Extract the (X, Y) coordinate from the center of the cell holding the provided text.  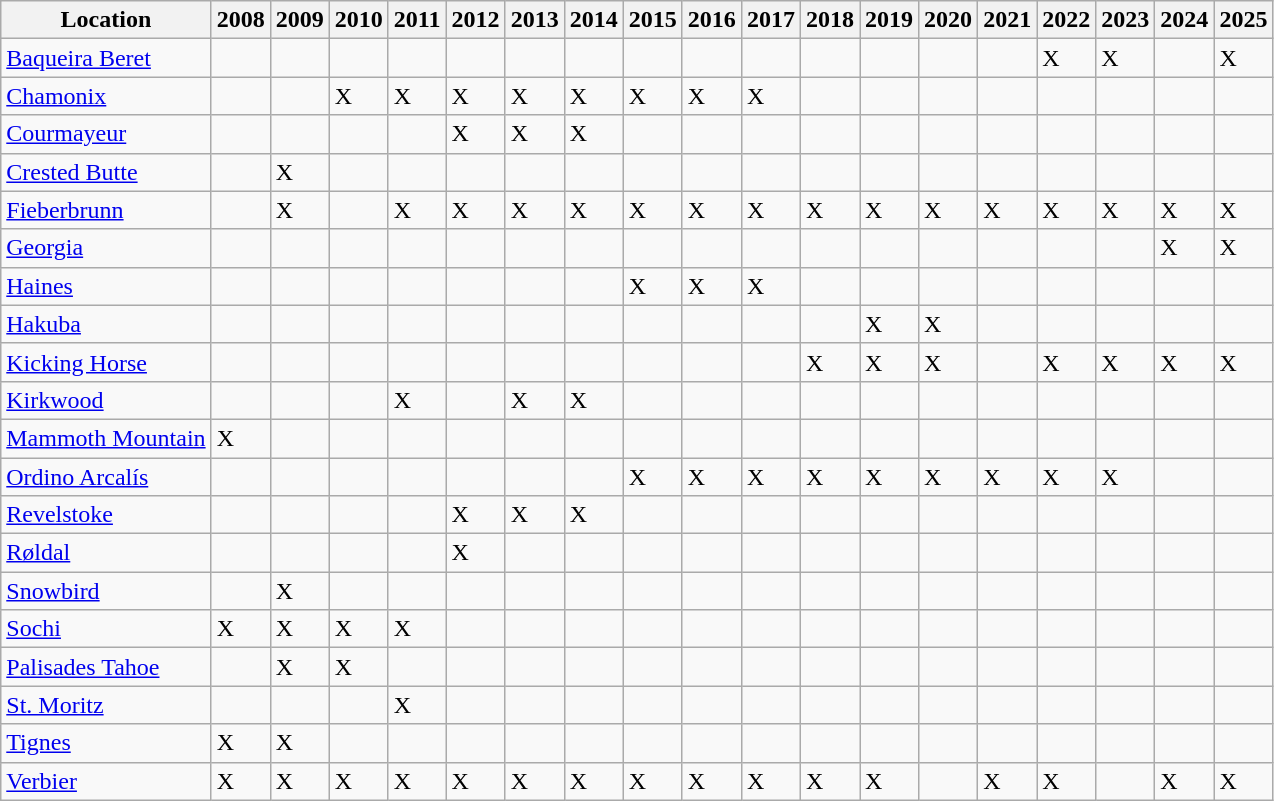
Snowbird (106, 591)
2024 (1184, 20)
St. Moritz (106, 705)
Tignes (106, 743)
Revelstoke (106, 515)
Hakuba (106, 324)
2019 (890, 20)
2023 (1126, 20)
Georgia (106, 248)
2014 (594, 20)
2011 (417, 20)
Sochi (106, 629)
2009 (300, 20)
Kirkwood (106, 400)
Verbier (106, 781)
2015 (652, 20)
Palisades Tahoe (106, 667)
Røldal (106, 553)
2013 (534, 20)
Haines (106, 286)
2022 (1066, 20)
2025 (1244, 20)
2010 (358, 20)
Crested Butte (106, 172)
2021 (1008, 20)
Location (106, 20)
2012 (476, 20)
2017 (770, 20)
Ordino Arcalís (106, 477)
Fieberbrunn (106, 210)
2008 (240, 20)
Chamonix (106, 96)
2016 (712, 20)
Courmayeur (106, 134)
2020 (948, 20)
2018 (830, 20)
Baqueira Beret (106, 58)
Kicking Horse (106, 362)
Mammoth Mountain (106, 438)
